From the cell containing the given text, extract its center point as [X, Y] coordinate. 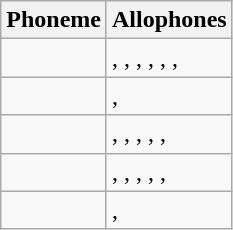
Phoneme [54, 20]
Allophones [169, 20]
, , , , , , [169, 58]
